Search for the cell housing the specified text and yield its (x, y) center coordinate. 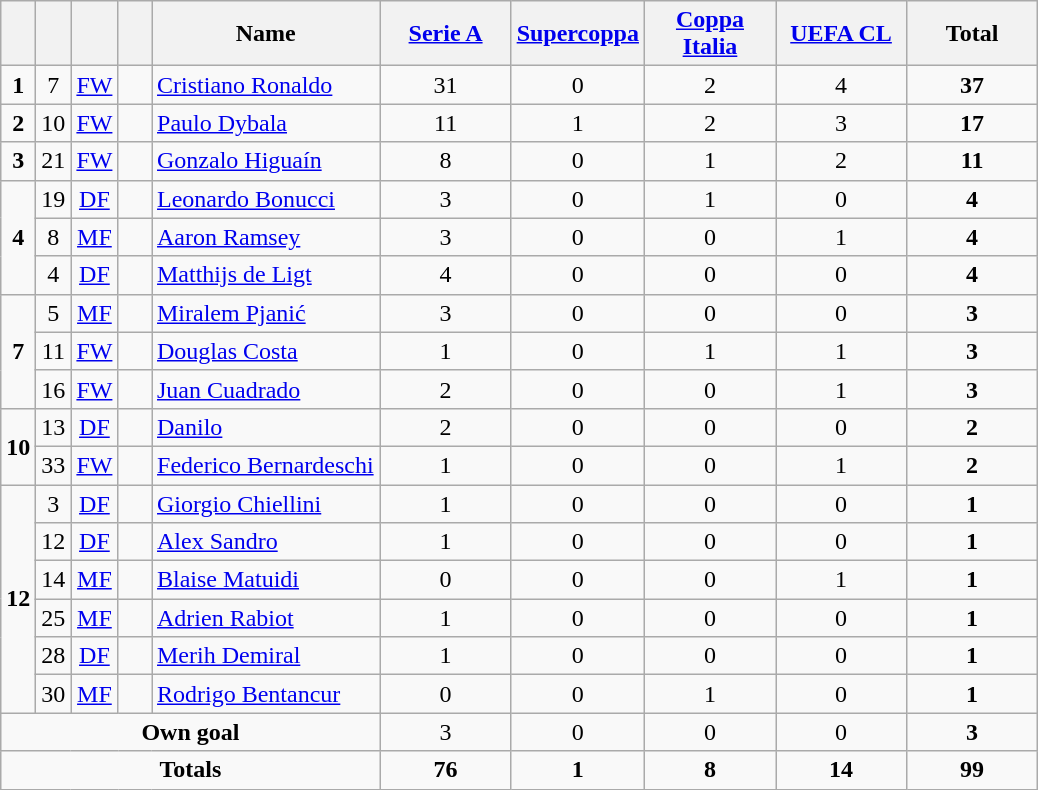
Rodrigo Bentancur (266, 694)
5 (54, 313)
Totals (190, 770)
17 (972, 123)
Blaise Matuidi (266, 580)
13 (54, 427)
Matthijs de Ligt (266, 275)
Douglas Costa (266, 351)
30 (54, 694)
Danilo (266, 427)
21 (54, 161)
Alex Sandro (266, 542)
UEFA CL (842, 34)
Total (972, 34)
16 (54, 389)
37 (972, 85)
Cristiano Ronaldo (266, 85)
Supercoppa (578, 34)
Name (266, 34)
19 (54, 199)
Paulo Dybala (266, 123)
28 (54, 656)
Serie A (446, 34)
31 (446, 85)
Merih Demiral (266, 656)
99 (972, 770)
Aaron Ramsey (266, 237)
Coppa Italia (710, 34)
Giorgio Chiellini (266, 503)
Own goal (190, 732)
33 (54, 465)
Leonardo Bonucci (266, 199)
76 (446, 770)
Juan Cuadrado (266, 389)
Adrien Rabiot (266, 618)
Miralem Pjanić (266, 313)
Federico Bernardeschi (266, 465)
25 (54, 618)
Gonzalo Higuaín (266, 161)
